For the text-containing cell, return its midpoint in (X, Y) coordinate format. 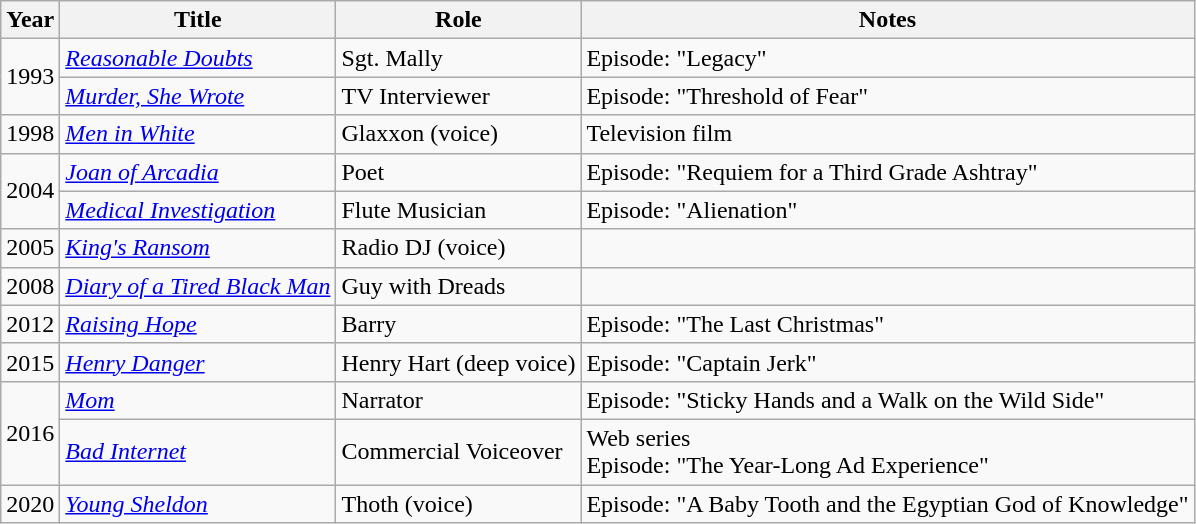
Web series Episode: "The Year-Long Ad Experience" (888, 452)
Murder, She Wrote (198, 96)
Henry Danger (198, 362)
Notes (888, 20)
Episode: "Threshold of Fear" (888, 96)
Henry Hart (deep voice) (458, 362)
2004 (30, 191)
Guy with Dreads (458, 286)
Episode: "Legacy" (888, 58)
Narrator (458, 400)
2015 (30, 362)
Barry (458, 324)
Young Sheldon (198, 503)
Title (198, 20)
Role (458, 20)
Reasonable Doubts (198, 58)
King's Ransom (198, 248)
Mom (198, 400)
Diary of a Tired Black Man (198, 286)
Television film (888, 134)
Raising Hope (198, 324)
2012 (30, 324)
2008 (30, 286)
Flute Musician (458, 210)
Episode: "Alienation" (888, 210)
Radio DJ (voice) (458, 248)
Joan of Arcadia (198, 172)
2020 (30, 503)
Episode: "Sticky Hands and a Walk on the Wild Side" (888, 400)
2016 (30, 432)
2005 (30, 248)
Episode: "The Last Christmas" (888, 324)
TV Interviewer (458, 96)
1993 (30, 77)
Bad Internet (198, 452)
Men in White (198, 134)
Episode: "Captain Jerk" (888, 362)
Glaxxon (voice) (458, 134)
Episode: "Requiem for a Third Grade Ashtray" (888, 172)
1998 (30, 134)
Thoth (voice) (458, 503)
Poet (458, 172)
Year (30, 20)
Commercial Voiceover (458, 452)
Sgt. Mally (458, 58)
Episode: "A Baby Tooth and the Egyptian God of Knowledge" (888, 503)
Medical Investigation (198, 210)
